For the text-containing cell, return its midpoint in (X, Y) coordinate format. 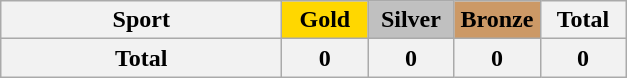
Silver (411, 20)
Gold (325, 20)
Bronze (497, 20)
Sport (142, 20)
